From the cell containing the given text, extract its center point as [X, Y] coordinate. 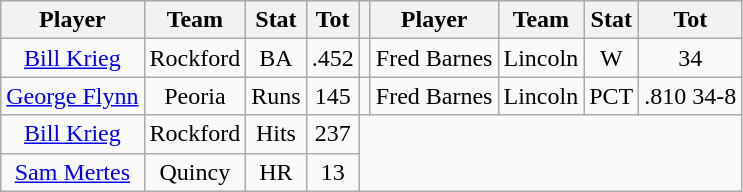
HR [276, 172]
George Flynn [72, 96]
Sam Mertes [72, 172]
Peoria [195, 96]
Quincy [195, 172]
W [612, 58]
13 [332, 172]
145 [332, 96]
34 [690, 58]
Hits [276, 134]
BA [276, 58]
.810 34-8 [690, 96]
237 [332, 134]
Runs [276, 96]
.452 [332, 58]
PCT [612, 96]
